Pinpoint the cell where the given text exists, returning its [X, Y] midpoint coordinate. 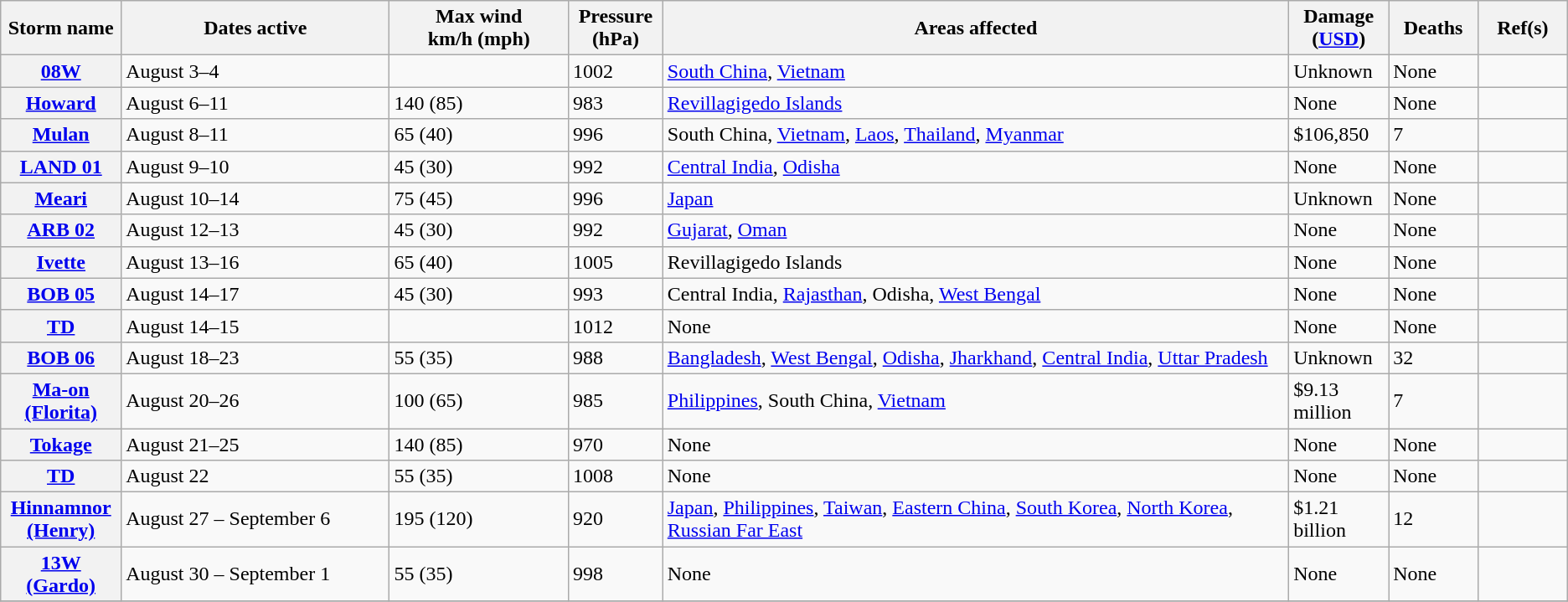
Philippines, South China, Vietnam [975, 400]
August 13–16 [255, 262]
Areas affected [975, 28]
32 [1434, 358]
$1.21 billion [1338, 519]
Mulan [61, 135]
Ref(s) [1523, 28]
920 [616, 519]
Ivette [61, 262]
Dates active [255, 28]
Ma-on (Florita) [61, 400]
1012 [616, 326]
August 14–17 [255, 294]
Bangladesh, West Bengal, Odisha, Jharkhand, Central India, Uttar Pradesh [975, 358]
LAND 01 [61, 167]
100 (65) [479, 400]
12 [1434, 519]
August 6–11 [255, 103]
August 3–4 [255, 71]
Japan [975, 198]
August 18–23 [255, 358]
August 12–13 [255, 230]
75 (45) [479, 198]
13W (Gardo) [61, 574]
Pressure(hPa) [616, 28]
Howard [61, 103]
Max windkm/h (mph) [479, 28]
August 8–11 [255, 135]
Central India, Odisha [975, 167]
August 21–25 [255, 445]
Damage(USD) [1338, 28]
983 [616, 103]
August 9–10 [255, 167]
1005 [616, 262]
Gujarat, Oman [975, 230]
August 30 – September 1 [255, 574]
Meari [61, 198]
$106,850 [1338, 135]
08W [61, 71]
Central India, Rajasthan, Odisha, West Bengal [975, 294]
ARB 02 [61, 230]
Japan, Philippines, Taiwan, Eastern China, South Korea, North Korea, Russian Far East [975, 519]
993 [616, 294]
970 [616, 445]
South China, Vietnam, Laos, Thailand, Myanmar [975, 135]
Deaths [1434, 28]
Hinnamnor (Henry) [61, 519]
988 [616, 358]
August 14–15 [255, 326]
195 (120) [479, 519]
1002 [616, 71]
BOB 05 [61, 294]
August 27 – September 6 [255, 519]
985 [616, 400]
1008 [616, 476]
$9.13 million [1338, 400]
998 [616, 574]
South China, Vietnam [975, 71]
Storm name [61, 28]
August 20–26 [255, 400]
BOB 06 [61, 358]
August 22 [255, 476]
August 10–14 [255, 198]
Tokage [61, 445]
